Return the (x, y) coordinate for the center point of the cell that contains the specified text.  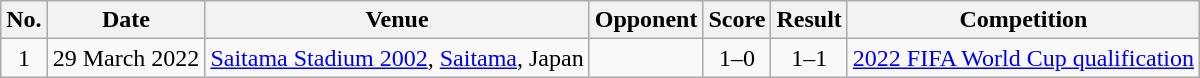
Date (126, 20)
1–1 (809, 58)
Score (737, 20)
No. (24, 20)
Opponent (646, 20)
Saitama Stadium 2002, Saitama, Japan (397, 58)
2022 FIFA World Cup qualification (1023, 58)
1 (24, 58)
1–0 (737, 58)
29 March 2022 (126, 58)
Result (809, 20)
Venue (397, 20)
Competition (1023, 20)
